Search for the cell housing the specified text and yield its [x, y] center coordinate. 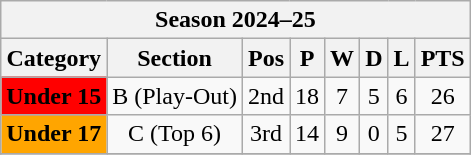
B (Play-Out) [175, 96]
2nd [266, 96]
Pos [266, 58]
PTS [442, 58]
14 [308, 134]
3rd [266, 134]
Season 2024–25 [236, 20]
W [342, 58]
L [402, 58]
7 [342, 96]
27 [442, 134]
18 [308, 96]
Under 17 [54, 134]
Section [175, 58]
0 [374, 134]
9 [342, 134]
D [374, 58]
Under 15 [54, 96]
26 [442, 96]
P [308, 58]
C (Top 6) [175, 134]
6 [402, 96]
Category [54, 58]
